Search for the cell housing the specified text and yield its [x, y] center coordinate. 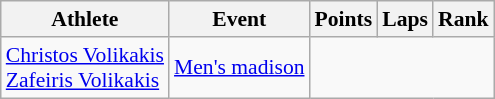
Points [344, 19]
Christos VolikakisZafeiris Volikakis [85, 68]
Laps [405, 19]
Athlete [85, 19]
Event [240, 19]
Rank [464, 19]
Men's madison [240, 68]
